Return (x, y) of the center of cell containing provided text 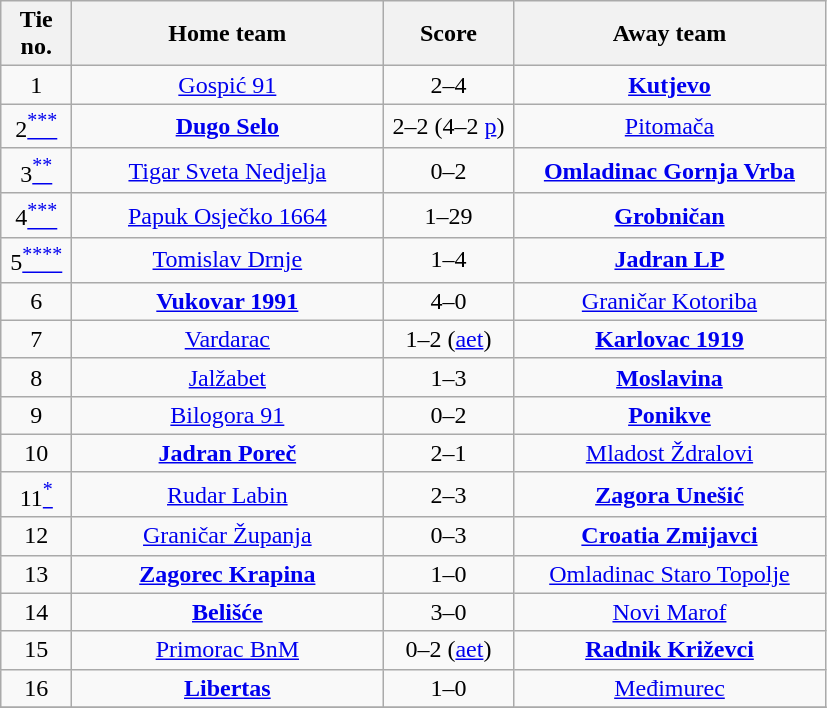
Home team (228, 34)
2–1 (448, 453)
0–2 (aet) (448, 650)
Kutjevo (670, 85)
Međimurec (670, 688)
Belišće (228, 612)
Moslavina (670, 377)
Primorac BnM (228, 650)
Vardarac (228, 339)
Karlovac 1919 (670, 339)
Jadran Poreč (228, 453)
12 (36, 536)
Dugo Selo (228, 126)
2–2 (4–2 p) (448, 126)
2–4 (448, 85)
7 (36, 339)
4–0 (448, 301)
Omladinac Staro Topolje (670, 574)
9 (36, 415)
Jadran LP (670, 260)
1–3 (448, 377)
3–0 (448, 612)
Tigar Sveta Nedjelja (228, 170)
15 (36, 650)
Zagora Unešić (670, 494)
8 (36, 377)
6 (36, 301)
1–29 (448, 216)
4*** (36, 216)
5**** (36, 260)
Tomislav Drnje (228, 260)
Zagorec Krapina (228, 574)
16 (36, 688)
13 (36, 574)
2–3 (448, 494)
Jalžabet (228, 377)
Mladost Ždralovi (670, 453)
Libertas (228, 688)
Bilogora 91 (228, 415)
1–4 (448, 260)
Omladinac Gornja Vrba (670, 170)
11* (36, 494)
0–3 (448, 536)
14 (36, 612)
Novi Marof (670, 612)
Papuk Osječko 1664 (228, 216)
Ponikve (670, 415)
Gospić 91 (228, 85)
Vukovar 1991 (228, 301)
Pitomača (670, 126)
Tie no. (36, 34)
1 (36, 85)
Away team (670, 34)
Grobničan (670, 216)
Graničar Županja (228, 536)
2*** (36, 126)
3** (36, 170)
1–2 (aet) (448, 339)
10 (36, 453)
Croatia Zmijavci (670, 536)
Graničar Kotoriba (670, 301)
Score (448, 34)
Rudar Labin (228, 494)
Radnik Križevci (670, 650)
